Determine the [x, y] coordinate at the center of the cell enclosing the given text.  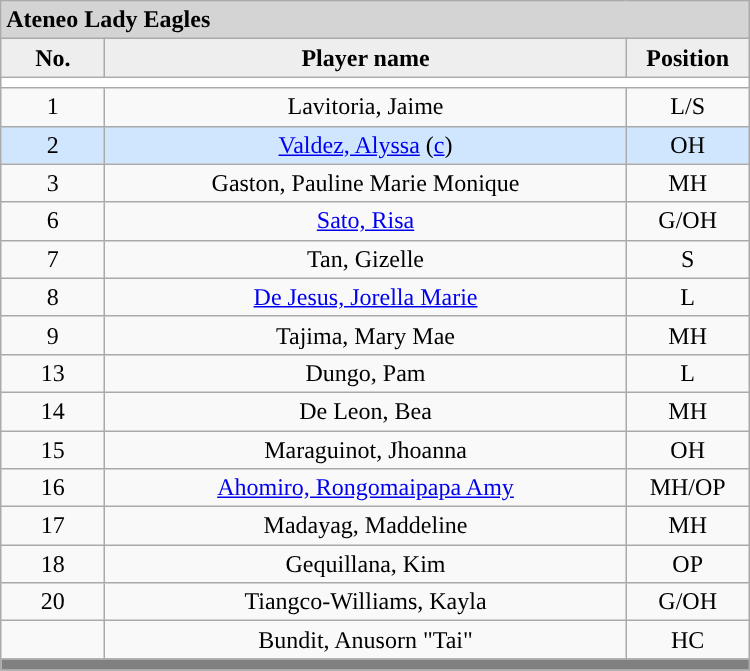
13 [53, 373]
2 [53, 145]
S [688, 259]
Player name [366, 58]
6 [53, 221]
Gaston, Pauline Marie Monique [366, 183]
3 [53, 183]
Position [688, 58]
17 [53, 526]
De Leon, Bea [366, 411]
9 [53, 335]
Valdez, Alyssa (c) [366, 145]
16 [53, 488]
14 [53, 411]
Madayag, Maddeline [366, 526]
HC [688, 640]
Bundit, Anusorn "Tai" [366, 640]
Tajima, Mary Mae [366, 335]
OP [688, 564]
L/S [688, 107]
20 [53, 602]
No. [53, 58]
De Jesus, Jorella Marie [366, 297]
8 [53, 297]
7 [53, 259]
Tan, Gizelle [366, 259]
Ateneo Lady Eagles [375, 20]
Lavitoria, Jaime [366, 107]
Maraguinot, Jhoanna [366, 449]
18 [53, 564]
Gequillana, Kim [366, 564]
Tiangco-Williams, Kayla [366, 602]
1 [53, 107]
Ahomiro, Rongomaipapa Amy [366, 488]
Sato, Risa [366, 221]
Dungo, Pam [366, 373]
15 [53, 449]
MH/OP [688, 488]
